Extract the [x, y] coordinate from the center of the cell holding the provided text.  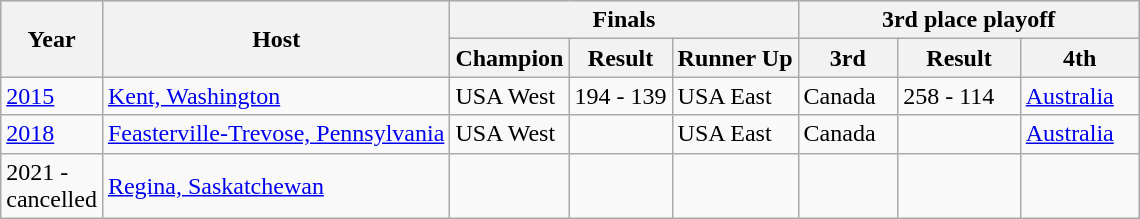
Finals [624, 20]
Kent, Washington [276, 96]
2018 [52, 134]
Year [52, 39]
2021 - cancelled [52, 186]
Host [276, 39]
3rd [848, 58]
258 - 114 [960, 96]
Feasterville-Trevose, Pennsylvania [276, 134]
3rd place playoff [968, 20]
Runner Up [735, 58]
2015 [52, 96]
Regina, Saskatchewan [276, 186]
Champion [510, 58]
194 - 139 [620, 96]
4th [1080, 58]
